Find where the given text appears and provide that cell's center as (x, y) coordinate. 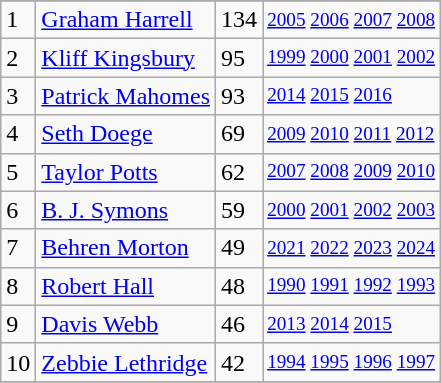
Graham Harrell (126, 20)
93 (240, 96)
Kliff Kingsbury (126, 58)
2021 2022 2023 2024 (352, 248)
Seth Doege (126, 134)
46 (240, 324)
B. J. Symons (126, 210)
7 (18, 248)
59 (240, 210)
Zebbie Lethridge (126, 362)
48 (240, 286)
1990 1991 1992 1993 (352, 286)
Davis Webb (126, 324)
2005 2006 2007 2008 (352, 20)
1 (18, 20)
2000 2001 2002 2003 (352, 210)
8 (18, 286)
Taylor Potts (126, 172)
62 (240, 172)
134 (240, 20)
1994 1995 1996 1997 (352, 362)
2009 2010 2011 2012 (352, 134)
69 (240, 134)
10 (18, 362)
95 (240, 58)
2 (18, 58)
42 (240, 362)
Behren Morton (126, 248)
49 (240, 248)
2007 2008 2009 2010 (352, 172)
3 (18, 96)
Patrick Mahomes (126, 96)
5 (18, 172)
4 (18, 134)
1999 2000 2001 2002 (352, 58)
2014 2015 2016 (352, 96)
9 (18, 324)
6 (18, 210)
2013 2014 2015 (352, 324)
Robert Hall (126, 286)
